Scan for the cell matching the given text and deliver its (x, y) coordinate at center. 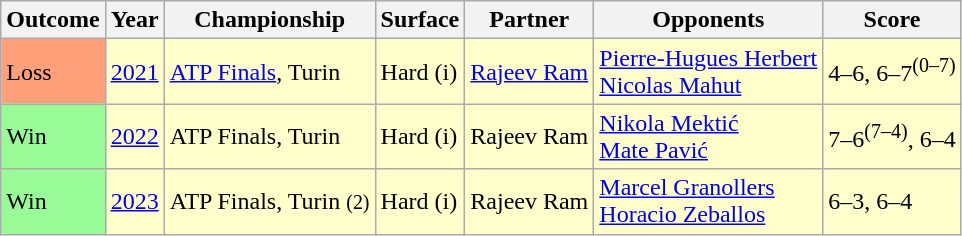
Marcel Granollers Horacio Zeballos (708, 202)
Loss (53, 72)
Outcome (53, 20)
Pierre-Hugues Herbert Nicolas Mahut (708, 72)
Opponents (708, 20)
Championship (270, 20)
Score (892, 20)
7–6(7–4), 6–4 (892, 136)
2023 (134, 202)
Surface (420, 20)
ATP Finals, Turin (2) (270, 202)
2021 (134, 72)
2022 (134, 136)
Partner (530, 20)
Nikola Mektić Mate Pavić (708, 136)
4–6, 6–7(0–7) (892, 72)
6–3, 6–4 (892, 202)
Year (134, 20)
